Output the [X, Y] coordinate of the center of the cell containing the given text.  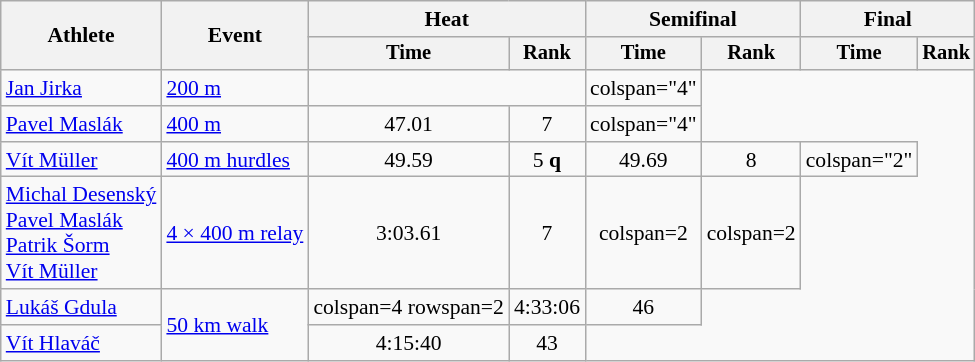
46 [644, 307]
200 m [234, 88]
400 m [234, 124]
Lukáš Gdula [82, 307]
Heat [446, 19]
Athlete [82, 36]
49.69 [644, 160]
Final [888, 19]
3:03.61 [408, 233]
8 [752, 160]
400 m hurdles [234, 160]
5 q [547, 160]
Jan Jirka [82, 88]
Pavel Maslák [82, 124]
colspan=4 rowspan=2 [408, 307]
Vít Müller [82, 160]
47.01 [408, 124]
43 [547, 343]
4:15:40 [408, 343]
Event [234, 36]
Semifinal [693, 19]
4:33:06 [547, 307]
4 × 400 m relay [234, 233]
49.59 [408, 160]
colspan="2" [860, 160]
Michal DesenskýPavel MaslákPatrik ŠormVít Müller [82, 233]
50 km walk [234, 324]
Vít Hlaváč [82, 343]
